Find where the given text appears and provide that cell's center as [x, y] coordinate. 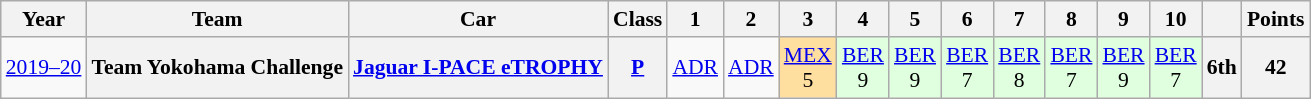
6th [1222, 68]
7 [1019, 19]
10 [1176, 19]
P [638, 68]
Jaguar I-PACE eTROPHY [478, 68]
4 [863, 19]
9 [1123, 19]
2019–20 [44, 68]
Year [44, 19]
Team [217, 19]
5 [915, 19]
2 [751, 19]
Team Yokohama Challenge [217, 68]
3 [808, 19]
Points [1276, 19]
Car [478, 19]
6 [967, 19]
MEX5 [808, 68]
Class [638, 19]
42 [1276, 68]
1 [695, 19]
8 [1071, 19]
BER8 [1019, 68]
